Find where the given text appears and provide that cell's center as [x, y] coordinate. 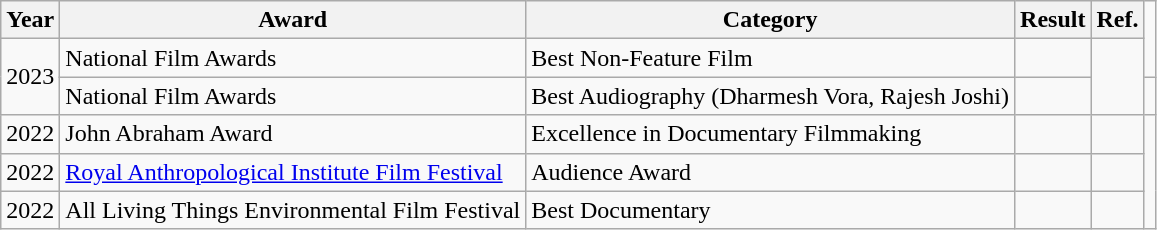
Best Non-Feature Film [770, 58]
Best Audiography (Dharmesh Vora, Rajesh Joshi) [770, 96]
Audience Award [770, 172]
Best Documentary [770, 210]
Royal Anthropological Institute Film Festival [293, 172]
Ref. [1118, 20]
Excellence in Documentary Filmmaking [770, 134]
John Abraham Award [293, 134]
Category [770, 20]
All Living Things Environmental Film Festival [293, 210]
2023 [30, 77]
Year [30, 20]
Result [1053, 20]
Award [293, 20]
